Locate the cell with the specified text and output its (X, Y) center coordinate. 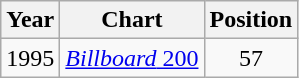
Position (251, 20)
1995 (30, 58)
Year (30, 20)
Chart (132, 20)
Billboard 200 (132, 58)
57 (251, 58)
